Determine the [x, y] coordinate at the center of the cell enclosing the given text.  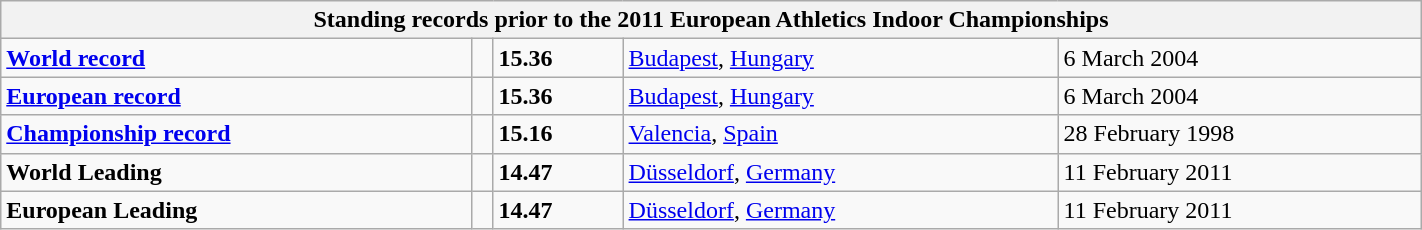
28 February 1998 [1240, 134]
European record [236, 96]
Valencia, Spain [840, 134]
World Leading [236, 172]
15.16 [558, 134]
Championship record [236, 134]
European Leading [236, 210]
Standing records prior to the 2011 European Athletics Indoor Championships [711, 20]
World record [236, 58]
